Determine the [X, Y] coordinate at the center of the cell enclosing the given text.  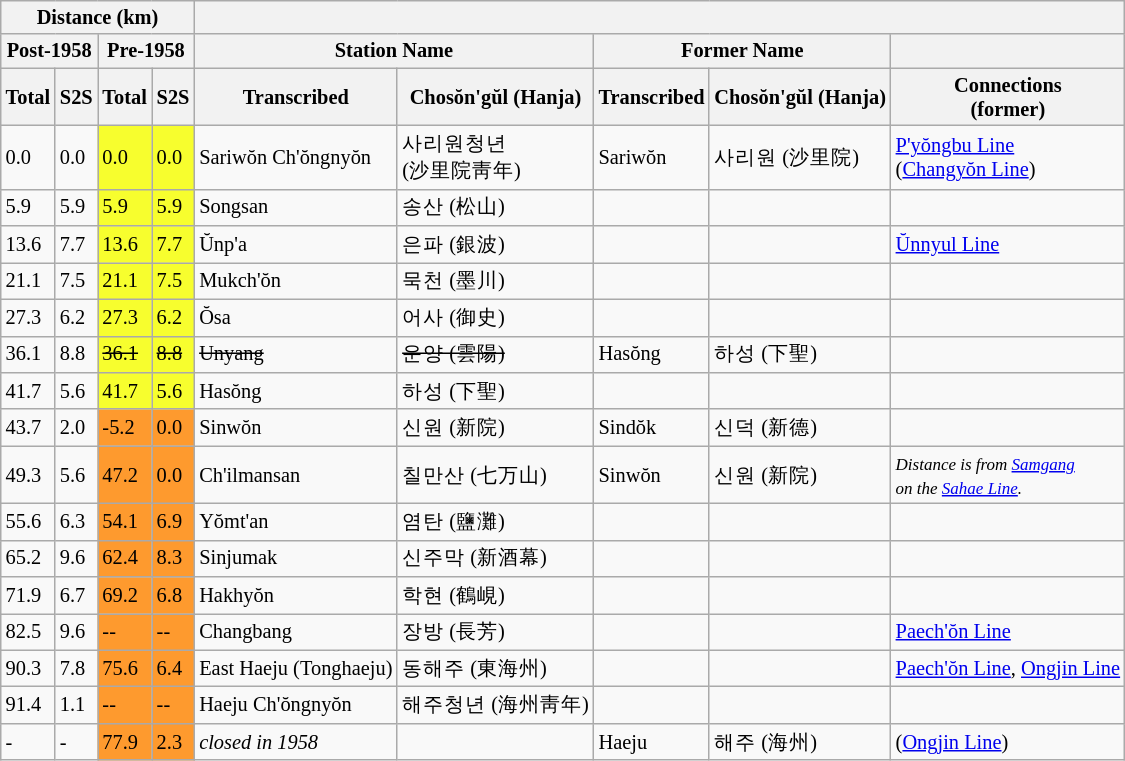
Ŭnp'a [296, 244]
Hakhyŏn [296, 596]
Mukch'ŏn [296, 280]
묵천 (墨川) [495, 280]
71.9 [28, 596]
Changbang [296, 632]
90.3 [28, 668]
Station Name [394, 51]
East Haeju (Tonghaeju) [296, 668]
Post-1958 [50, 51]
송산 (松山) [495, 208]
43.7 [28, 428]
6.3 [76, 522]
Ch'ilmansan [296, 475]
Haeju Ch'ŏngnyŏn [296, 704]
Distance (km) [98, 17]
사리원청년(沙里院靑年) [495, 157]
-5.2 [125, 428]
Paech'ŏn Line, Ongjin Line [1008, 668]
칠만산 (七万山) [495, 475]
Ŭnnyul Line [1008, 244]
P'yŏngbu Line(Changyŏn Line) [1008, 157]
62.4 [125, 558]
65.2 [28, 558]
Sinjumak [296, 558]
6.4 [174, 668]
Pre-1958 [146, 51]
Sariwŏn [652, 157]
2.3 [174, 742]
Unyang [296, 354]
염탄 (鹽灘) [495, 522]
69.2 [125, 596]
Ŏsa [296, 318]
신덕 (新德) [800, 428]
Sindŏk [652, 428]
6.7 [76, 596]
47.2 [125, 475]
8.3 [174, 558]
7.8 [76, 668]
6.9 [174, 522]
은파 (銀波) [495, 244]
해주 (海州) [800, 742]
Haeju [652, 742]
Distance is from Samgangon the Sahae Line. [1008, 475]
신주막 (新酒幕) [495, 558]
사리원 (沙里院) [800, 157]
운양 (雲陽) [495, 354]
Paech'ŏn Line [1008, 632]
closed in 1958 [296, 742]
6.8 [174, 596]
어사 (御史) [495, 318]
82.5 [28, 632]
학현 (鶴峴) [495, 596]
2.0 [76, 428]
54.1 [125, 522]
Yŏmt'an [296, 522]
동해주 (東海州) [495, 668]
장방 (長芳) [495, 632]
Sariwŏn Ch'ŏngnyŏn [296, 157]
75.6 [125, 668]
1.1 [76, 704]
91.4 [28, 704]
Songsan [296, 208]
Connections(former) [1008, 97]
해주청년 (海州靑年) [495, 704]
Former Name [742, 51]
77.9 [125, 742]
49.3 [28, 475]
(Ongjin Line) [1008, 742]
55.6 [28, 522]
